Extract the (x, y) coordinate from the center of the cell holding the provided text.  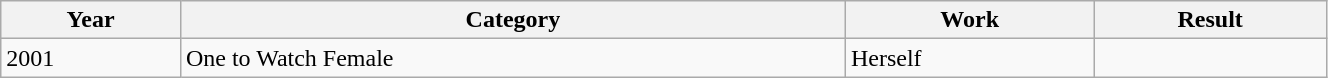
One to Watch Female (512, 58)
Work (970, 20)
Herself (970, 58)
Category (512, 20)
Year (91, 20)
Result (1210, 20)
2001 (91, 58)
